Locate the cell with the specified text and output its (x, y) center coordinate. 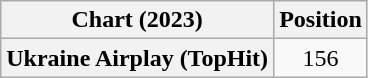
Ukraine Airplay (TopHit) (138, 58)
Position (321, 20)
Chart (2023) (138, 20)
156 (321, 58)
